Determine the (x, y) coordinate at the center of the cell enclosing the given text.  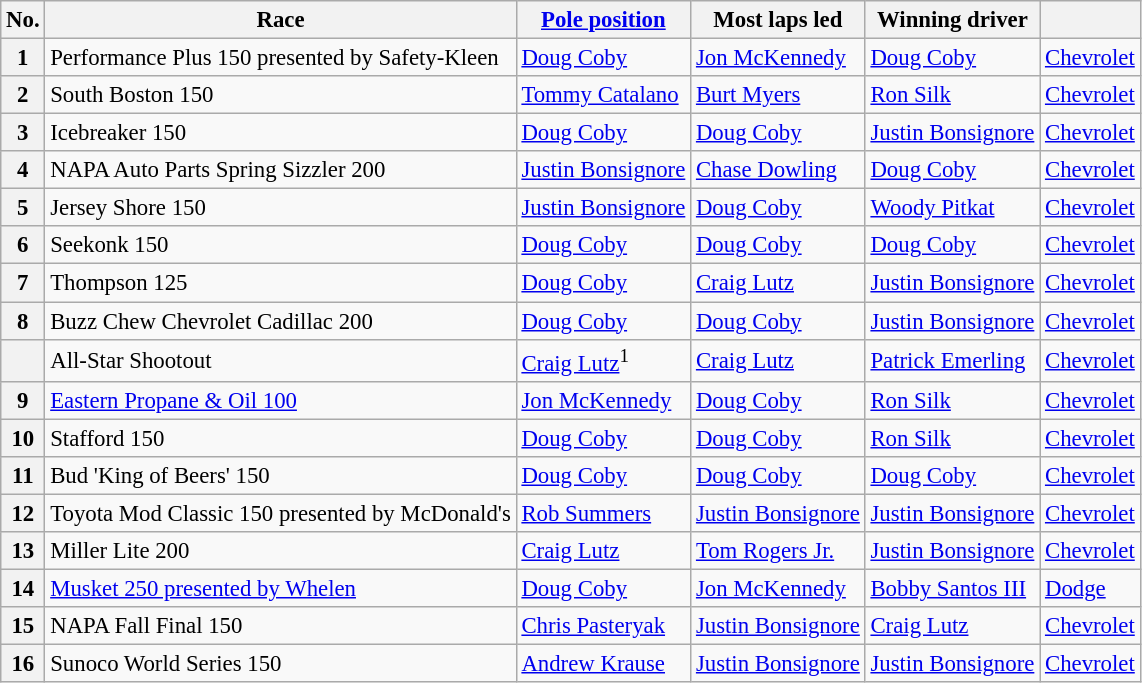
No. (23, 20)
Chris Pasteryak (604, 626)
Race (280, 20)
11 (23, 476)
4 (23, 170)
12 (23, 513)
5 (23, 208)
14 (23, 588)
South Boston 150 (280, 95)
Performance Plus 150 presented by Safety-Kleen (280, 58)
Icebreaker 150 (280, 133)
1 (23, 58)
Miller Lite 200 (280, 551)
Chase Dowling (778, 170)
NAPA Fall Final 150 (280, 626)
9 (23, 400)
7 (23, 283)
Jersey Shore 150 (280, 208)
Buzz Chew Chevrolet Cadillac 200 (280, 321)
Burt Myers (778, 95)
Pole position (604, 20)
NAPA Auto Parts Spring Sizzler 200 (280, 170)
Tommy Catalano (604, 95)
Andrew Krause (604, 664)
Toyota Mod Classic 150 presented by McDonald's (280, 513)
Bud 'King of Beers' 150 (280, 476)
Woody Pitkat (952, 208)
Seekonk 150 (280, 245)
Most laps led (778, 20)
All-Star Shootout (280, 360)
Musket 250 presented by Whelen (280, 588)
Eastern Propane & Oil 100 (280, 400)
2 (23, 95)
6 (23, 245)
Bobby Santos III (952, 588)
Patrick Emerling (952, 360)
16 (23, 664)
Rob Summers (604, 513)
8 (23, 321)
Craig Lutz1 (604, 360)
Winning driver (952, 20)
3 (23, 133)
15 (23, 626)
Stafford 150 (280, 438)
13 (23, 551)
10 (23, 438)
Dodge (1090, 588)
Thompson 125 (280, 283)
Sunoco World Series 150 (280, 664)
Tom Rogers Jr. (778, 551)
